For the text-containing cell, return its midpoint in [X, Y] coordinate format. 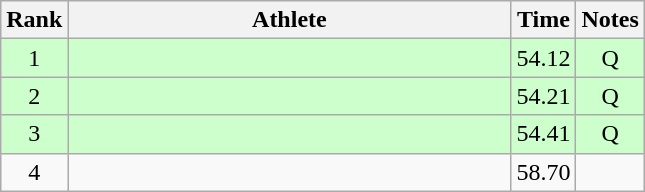
Rank [34, 20]
1 [34, 58]
2 [34, 96]
54.41 [544, 134]
Time [544, 20]
58.70 [544, 172]
Notes [610, 20]
Athlete [290, 20]
54.21 [544, 96]
4 [34, 172]
54.12 [544, 58]
3 [34, 134]
